Scan for the cell matching the given text and deliver its (x, y) coordinate at center. 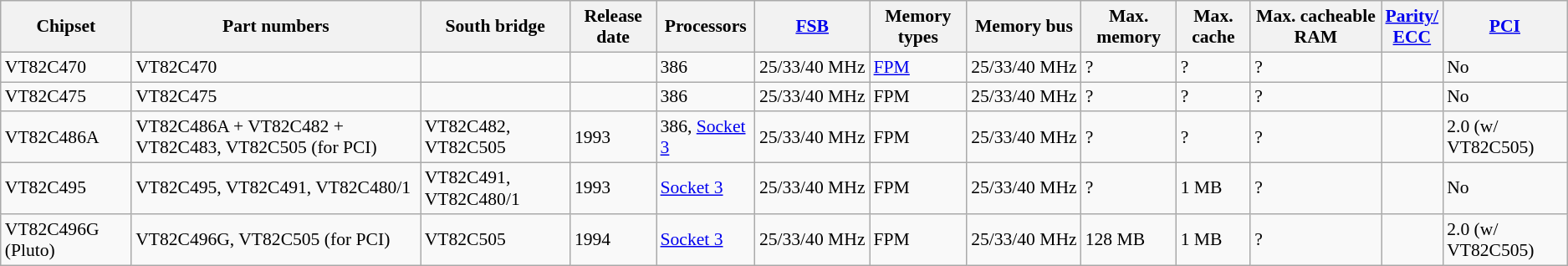
1994 (614, 239)
Part numbers (276, 27)
VT82C482, VT82C505 (495, 137)
FSB (813, 27)
Chipset (66, 27)
PCI (1504, 27)
VT82C491, VT82C480/1 (495, 189)
VT82C486A + VT82C482 + VT82C483, VT82C505 (for PCI) (276, 137)
128 MB (1129, 239)
Memory types (918, 27)
Parity/ECC (1412, 27)
Memory bus (1024, 27)
Max. cacheable RAM (1315, 27)
Processors (705, 27)
VT82C495 (66, 189)
Max. memory (1129, 27)
VT82C505 (495, 239)
386, Socket 3 (705, 137)
Max. cache (1214, 27)
VT82C496G (Pluto) (66, 239)
VT82C486A (66, 137)
Release date (614, 27)
VT82C496G, VT82C505 (for PCI) (276, 239)
South bridge (495, 27)
VT82C495, VT82C491, VT82C480/1 (276, 189)
